From the cell containing the given text, extract its center point as [x, y] coordinate. 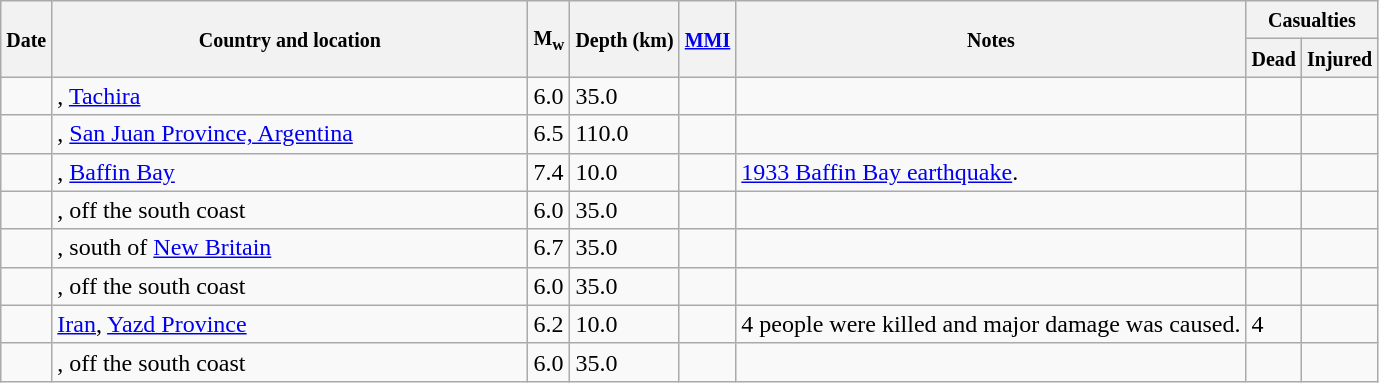
Date [26, 39]
7.4 [549, 172]
6.5 [549, 134]
6.2 [549, 324]
, San Juan Province, Argentina [290, 134]
Injured [1340, 58]
Depth (km) [624, 39]
, Tachira [290, 96]
, south of New Britain [290, 248]
110.0 [624, 134]
Notes [991, 39]
, Baffin Bay [290, 172]
4 people were killed and major damage was caused. [991, 324]
Dead [1274, 58]
Mw [549, 39]
Iran, Yazd Province [290, 324]
Country and location [290, 39]
MMI [708, 39]
4 [1274, 324]
6.7 [549, 248]
1933 Baffin Bay earthquake. [991, 172]
Casualties [1312, 20]
